Extract the [X, Y] coordinate from the center of the cell holding the provided text.  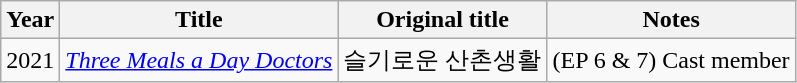
슬기로운 산촌생활 [442, 60]
Notes [671, 20]
Title [199, 20]
Original title [442, 20]
Year [30, 20]
2021 [30, 60]
(EP 6 & 7) Cast member [671, 60]
Three Meals a Day Doctors [199, 60]
